Return [X, Y] of the center of cell containing provided text 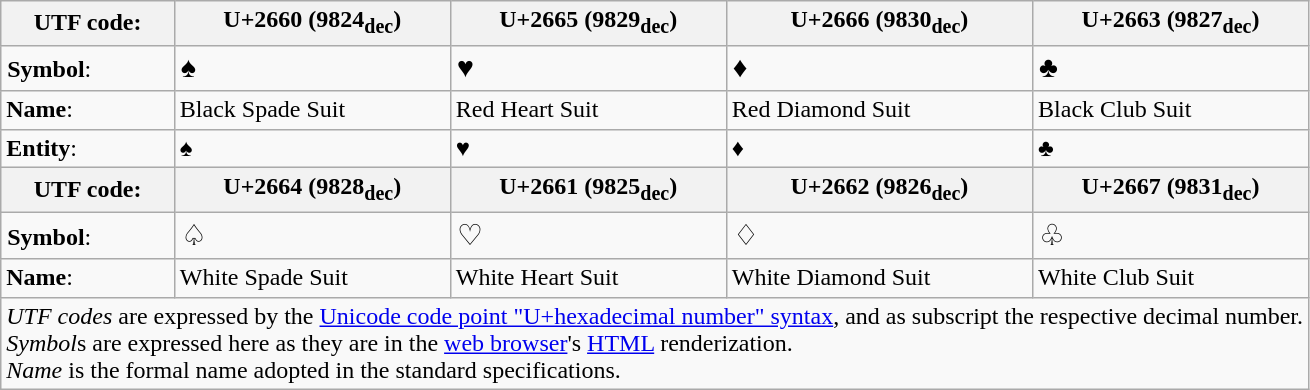
White Spade Suit [312, 278]
♡ [588, 236]
U+2666 (9830dec) [879, 23]
U+2667 (9831dec) [1171, 189]
Black Spade Suit [312, 110]
White Diamond Suit [879, 278]
U+2660 (9824dec) [312, 23]
Entity: [88, 148]
U+2664 (9828dec) [312, 189]
U+2665 (9829dec) [588, 23]
Red Diamond Suit [879, 110]
♧ [1171, 236]
White Club Suit [1171, 278]
White Heart Suit [588, 278]
U+2662 (9826dec) [879, 189]
U+2661 (9825dec) [588, 189]
♤ [312, 236]
U+2663 (9827dec) [1171, 23]
♢ [879, 236]
Black Club Suit [1171, 110]
Red Heart Suit [588, 110]
